From the cell containing the given text, extract its center point as (x, y) coordinate. 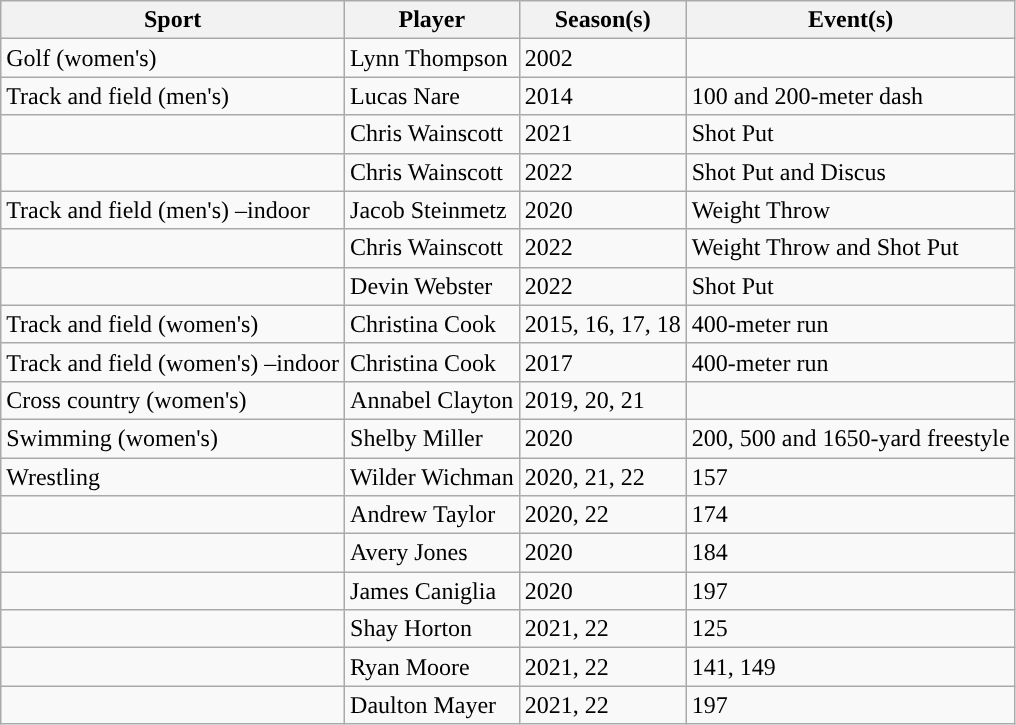
Weight Throw and Shot Put (850, 248)
Weight Throw (850, 210)
174 (850, 515)
Shot Put and Discus (850, 172)
Devin Webster (432, 286)
Wrestling (173, 477)
Cross country (women's) (173, 400)
Wilder Wichman (432, 477)
Shay Horton (432, 629)
Annabel Clayton (432, 400)
Shelby Miller (432, 438)
2002 (602, 58)
2019, 20, 21 (602, 400)
Ryan Moore (432, 667)
Lucas Nare (432, 96)
Track and field (women's) –indoor (173, 362)
Andrew Taylor (432, 515)
Event(s) (850, 20)
Daulton Mayer (432, 705)
2020, 22 (602, 515)
125 (850, 629)
Track and field (men's) (173, 96)
157 (850, 477)
2015, 16, 17, 18 (602, 324)
2021 (602, 134)
Track and field (women's) (173, 324)
Golf (women's) (173, 58)
200, 500 and 1650-yard freestyle (850, 438)
James Caniglia (432, 591)
141, 149 (850, 667)
Swimming (women's) (173, 438)
2014 (602, 96)
2017 (602, 362)
Lynn Thompson (432, 58)
Track and field (men's) –indoor (173, 210)
2020, 21, 22 (602, 477)
Player (432, 20)
184 (850, 553)
Jacob Steinmetz (432, 210)
Season(s) (602, 20)
Avery Jones (432, 553)
Sport (173, 20)
100 and 200-meter dash (850, 96)
